Capture the cell that displays the provided text and extract its [x, y] central coordinate. 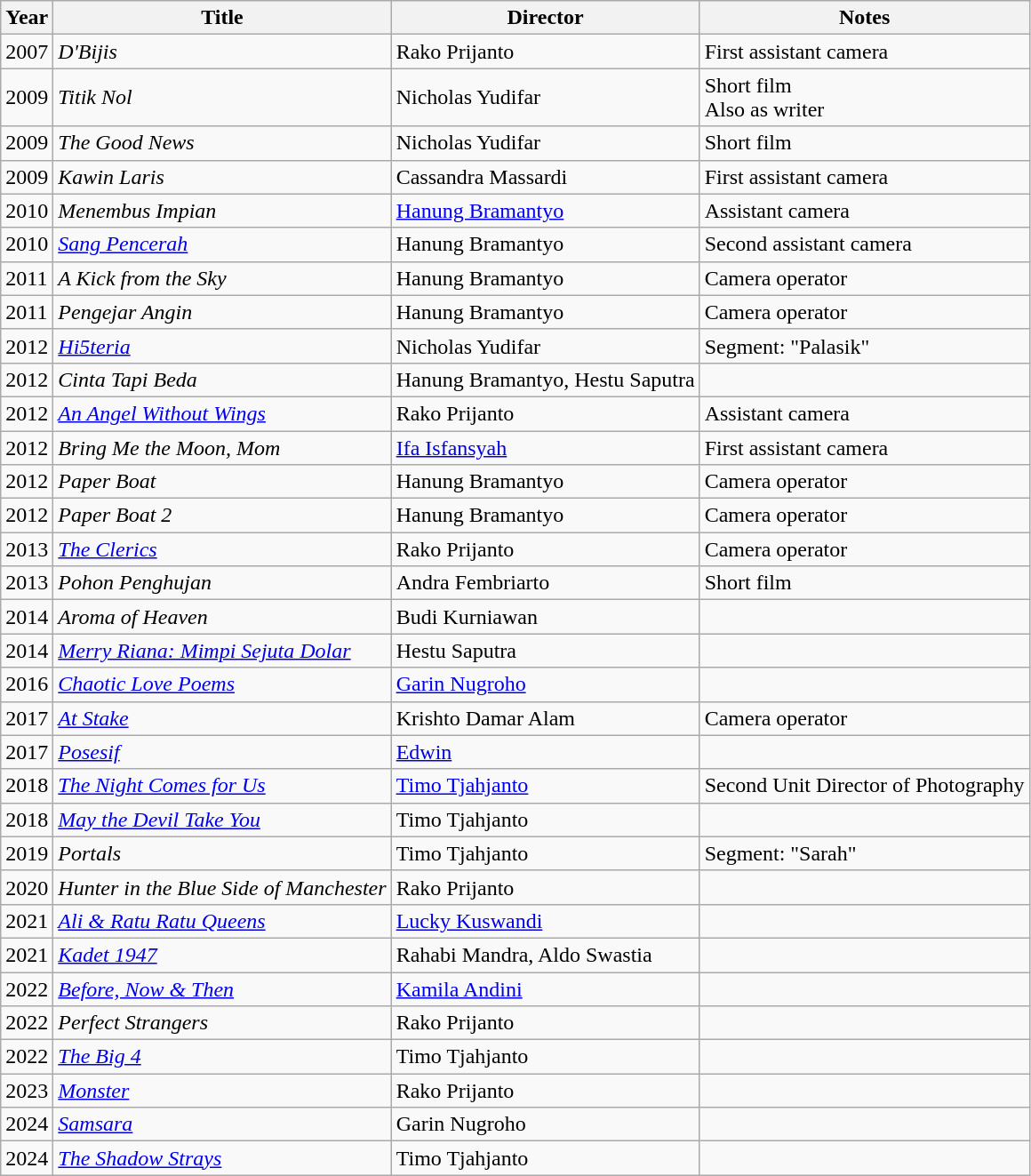
Aroma of Heaven [222, 617]
Kamila Andini [546, 989]
Titik Nol [222, 98]
The Clerics [222, 549]
Sang Pencerah [222, 244]
Cassandra Massardi [546, 177]
Cinta Tapi Beda [222, 380]
Merry Riana: Mimpi Sejuta Dolar [222, 651]
The Shadow Strays [222, 1158]
May the Devil Take You [222, 820]
Before, Now & Then [222, 989]
Hanung Bramantyo, Hestu Saputra [546, 380]
Samsara [222, 1124]
The Good News [222, 143]
Rahabi Mandra, Aldo Swastia [546, 955]
Hi5teria [222, 346]
Portals [222, 853]
2016 [27, 684]
2019 [27, 853]
The Night Comes for Us [222, 786]
Segment: "Sarah" [864, 853]
Paper Boat [222, 482]
Edwin [546, 752]
Short filmAlso as writer [864, 98]
D'Bijis [222, 52]
Hunter in the Blue Side of Manchester [222, 887]
Kawin Laris [222, 177]
Pengejar Angin [222, 312]
Chaotic Love Poems [222, 684]
Perfect Strangers [222, 1023]
Monster [222, 1091]
Kadet 1947 [222, 955]
Hestu Saputra [546, 651]
Director [546, 18]
Notes [864, 18]
2023 [27, 1091]
Bring Me the Moon, Mom [222, 447]
Year [27, 18]
Ali & Ratu Ratu Queens [222, 921]
At Stake [222, 718]
Budi Kurniawan [546, 617]
Segment: "Palasik" [864, 346]
Posesif [222, 752]
The Big 4 [222, 1057]
A Kick from the Sky [222, 278]
Title [222, 18]
Ifa Isfansyah [546, 447]
2007 [27, 52]
Andra Fembriarto [546, 583]
Second Unit Director of Photography [864, 786]
An Angel Without Wings [222, 413]
Paper Boat 2 [222, 516]
Krishto Damar Alam [546, 718]
Lucky Kuswandi [546, 921]
Menembus Impian [222, 211]
2020 [27, 887]
Second assistant camera [864, 244]
Pohon Penghujan [222, 583]
